Provide the [x, y] coordinate of the cell's center where the given text is located.  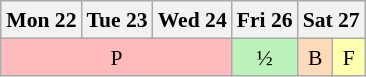
½ [265, 56]
F [349, 56]
Sat 27 [332, 20]
B [316, 56]
Wed 24 [192, 20]
Fri 26 [265, 20]
P [116, 56]
Tue 23 [118, 20]
Mon 22 [41, 20]
